Identify which cell holds the provided text, then report its [x, y] central coordinate. 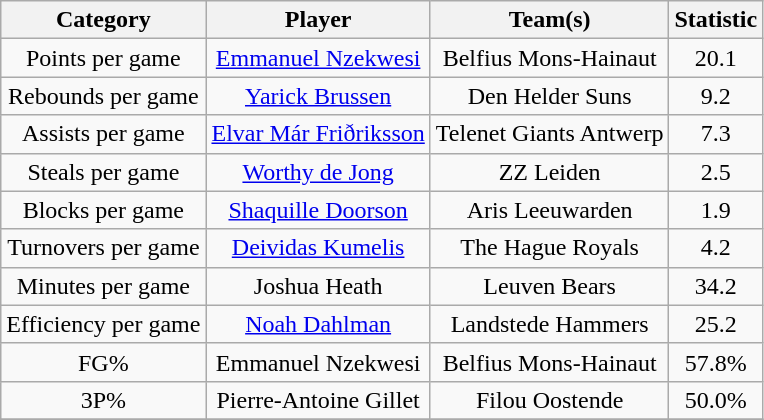
Rebounds per game [104, 96]
Team(s) [550, 20]
Points per game [104, 58]
Player [318, 20]
Steals per game [104, 172]
Minutes per game [104, 286]
Efficiency per game [104, 324]
Leuven Bears [550, 286]
9.2 [716, 96]
Pierre-Antoine Gillet [318, 400]
Yarick Brussen [318, 96]
50.0% [716, 400]
Category [104, 20]
Turnovers per game [104, 248]
Telenet Giants Antwerp [550, 134]
Noah Dahlman [318, 324]
1.9 [716, 210]
Filou Oostende [550, 400]
57.8% [716, 362]
FG% [104, 362]
The Hague Royals [550, 248]
Statistic [716, 20]
2.5 [716, 172]
Elvar Már Friðriksson [318, 134]
4.2 [716, 248]
Den Helder Suns [550, 96]
Deividas Kumelis [318, 248]
Blocks per game [104, 210]
Landstede Hammers [550, 324]
Assists per game [104, 134]
Joshua Heath [318, 286]
Aris Leeuwarden [550, 210]
3P% [104, 400]
Shaquille Doorson [318, 210]
7.3 [716, 134]
ZZ Leiden [550, 172]
34.2 [716, 286]
20.1 [716, 58]
Worthy de Jong [318, 172]
25.2 [716, 324]
